Return (X, Y) of the center of cell containing provided text 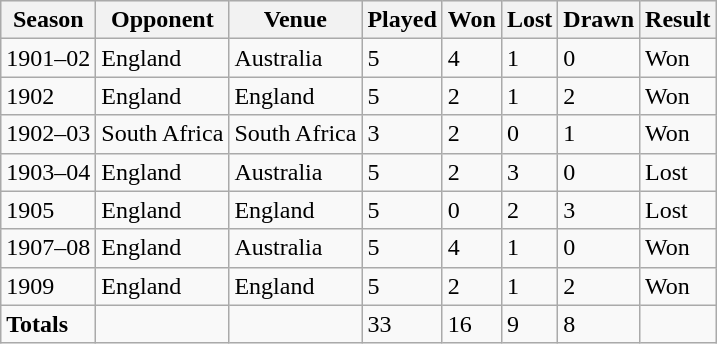
Venue (296, 20)
8 (599, 324)
1905 (48, 210)
Played (402, 20)
1902–03 (48, 134)
1902 (48, 96)
Result (678, 20)
Season (48, 20)
Opponent (162, 20)
1903–04 (48, 172)
1901–02 (48, 58)
16 (472, 324)
Totals (48, 324)
1907–08 (48, 248)
33 (402, 324)
1909 (48, 286)
9 (529, 324)
Drawn (599, 20)
